Scan for the cell matching the given text and deliver its (x, y) coordinate at center. 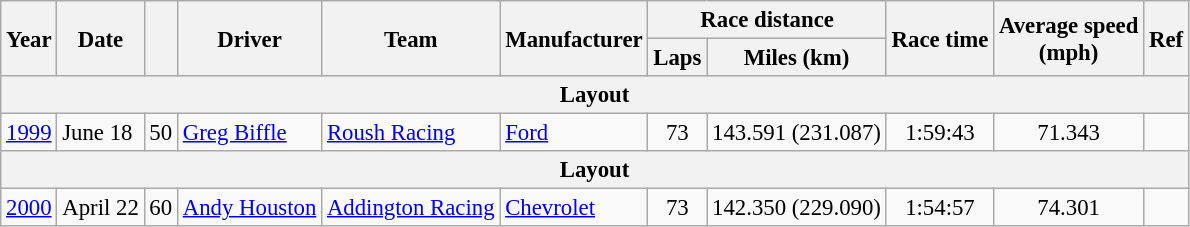
1:59:43 (940, 133)
June 18 (100, 133)
Race distance (767, 20)
2000 (29, 208)
Year (29, 38)
Roush Racing (411, 133)
Miles (km) (797, 58)
Ford (574, 133)
April 22 (100, 208)
71.343 (1069, 133)
1999 (29, 133)
Laps (678, 58)
50 (160, 133)
Average speed(mph) (1069, 38)
Greg Biffle (249, 133)
Addington Racing (411, 208)
1:54:57 (940, 208)
Ref (1166, 38)
Date (100, 38)
60 (160, 208)
142.350 (229.090) (797, 208)
Andy Houston (249, 208)
143.591 (231.087) (797, 133)
Team (411, 38)
Driver (249, 38)
Chevrolet (574, 208)
Manufacturer (574, 38)
Race time (940, 38)
74.301 (1069, 208)
